Locate the cell with the specified text and output its (x, y) center coordinate. 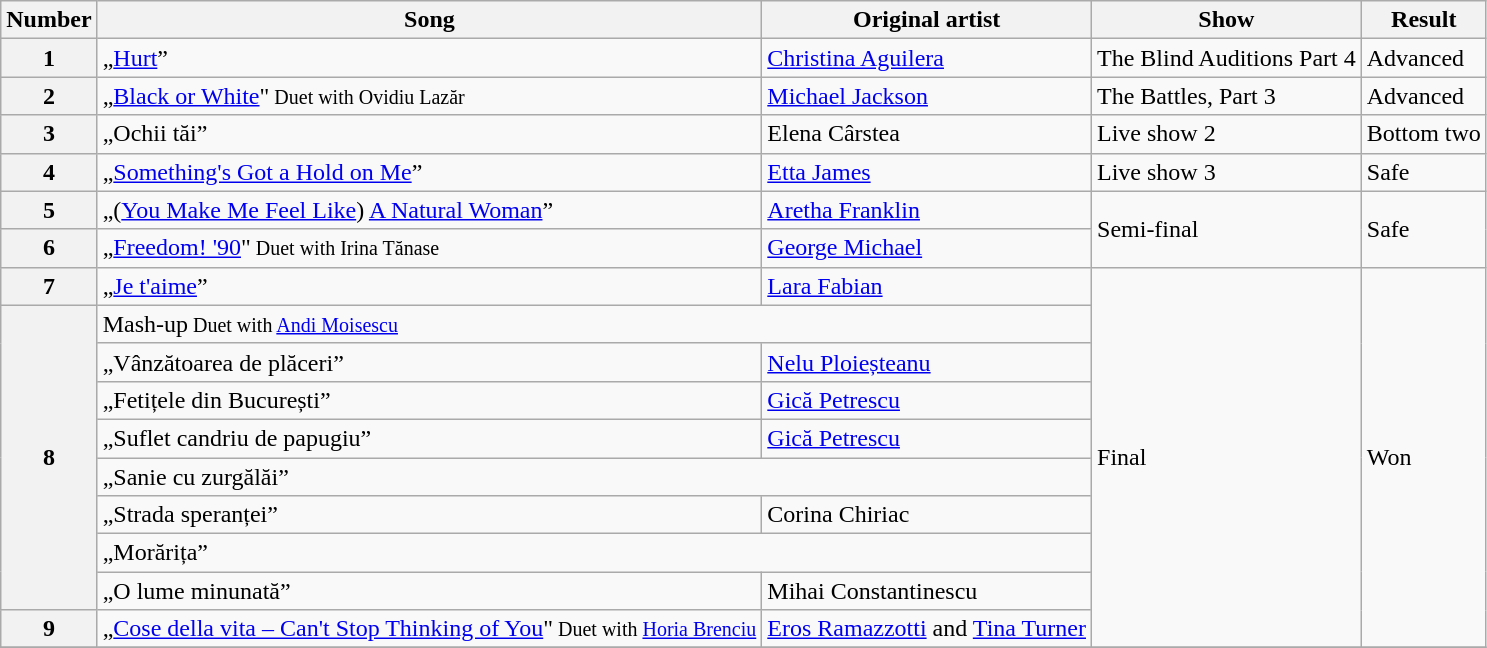
„Suflet candriu de papugiu” (430, 438)
3 (49, 134)
„(You Make Me Feel Like) A Natural Woman” (430, 210)
„Freedom! '90" Duet with Irina Tănase (430, 248)
The Blind Auditions Part 4 (1227, 58)
„Morărița” (594, 553)
8 (49, 457)
„Black or White" Duet with Ovidiu Lazăr (430, 96)
„Vânzătoarea de plăceri” (430, 362)
Aretha Franklin (927, 210)
9 (49, 629)
„Ochii tăi” (430, 134)
Eros Ramazzotti and Tina Turner (927, 629)
„Fetițele din București” (430, 400)
The Battles, Part 3 (1227, 96)
„Je t'aime” (430, 286)
George Michael (927, 248)
Song (430, 20)
Won (1424, 458)
1 (49, 58)
7 (49, 286)
Show (1227, 20)
Number (49, 20)
„Hurt” (430, 58)
Elena Cârstea (927, 134)
„O lume minunată” (430, 591)
6 (49, 248)
4 (49, 172)
Result (1424, 20)
Michael Jackson (927, 96)
Christina Aguilera (927, 58)
„Something's Got a Hold on Me” (430, 172)
Lara Fabian (927, 286)
Corina Chiriac (927, 515)
Mihai Constantinescu (927, 591)
Final (1227, 458)
2 (49, 96)
5 (49, 210)
Mash-up Duet with Andi Moisescu (594, 324)
Etta James (927, 172)
Nelu Ploieșteanu (927, 362)
Semi-final (1227, 229)
Original artist (927, 20)
Live show 2 (1227, 134)
„Sanie cu zurgălăi” (594, 477)
Live show 3 (1227, 172)
Bottom two (1424, 134)
„Strada speranței” (430, 515)
„Cose della vita – Can't Stop Thinking of You" Duet with Horia Brenciu (430, 629)
